Find where the given text appears and provide that cell's center as [X, Y] coordinate. 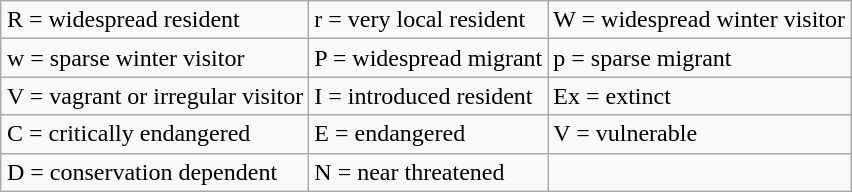
W = widespread winter visitor [700, 20]
w = sparse winter visitor [154, 58]
C = critically endangered [154, 134]
p = sparse migrant [700, 58]
I = introduced resident [428, 96]
V = vulnerable [700, 134]
V = vagrant or irregular visitor [154, 96]
R = widespread resident [154, 20]
P = widespread migrant [428, 58]
r = very local resident [428, 20]
Ex = extinct [700, 96]
E = endangered [428, 134]
D = conservation dependent [154, 172]
N = near threatened [428, 172]
